Output the [X, Y] coordinate of the center of the cell containing the given text.  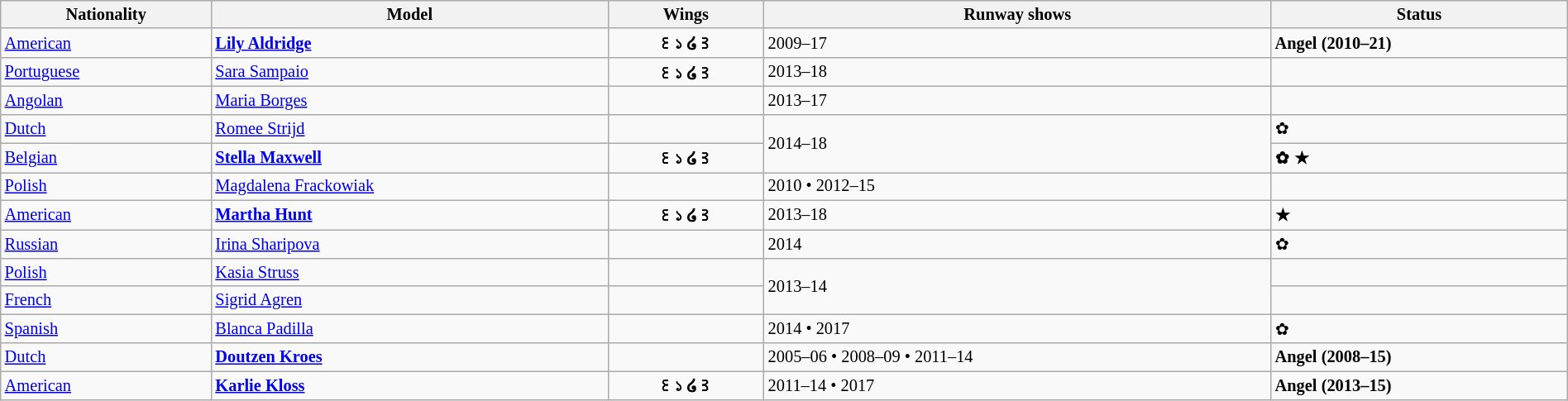
Doutzen Kroes [410, 357]
Stella Maxwell [410, 157]
Belgian [106, 157]
2009–17 [1017, 43]
Nationality [106, 14]
Portuguese [106, 71]
2010 • 2012–15 [1017, 186]
Russian [106, 243]
★ [1419, 215]
2014 [1017, 243]
Status [1419, 14]
Angel (2013–15) [1419, 385]
French [106, 300]
Romee Strijd [410, 129]
Irina Sharipova [410, 243]
2005–06 • 2008–09 • 2011–14 [1017, 357]
2014 • 2017 [1017, 329]
2014–18 [1017, 143]
✿ ★ [1419, 157]
Angolan [106, 100]
Maria Borges [410, 100]
Martha Hunt [410, 215]
Sara Sampaio [410, 71]
2013–17 [1017, 100]
Kasia Struss [410, 272]
Angel (2008–15) [1419, 357]
Runway shows [1017, 14]
Angel (2010–21) [1419, 43]
Magdalena Frackowiak [410, 186]
Blanca Padilla [410, 329]
Karlie Kloss [410, 385]
Wings [686, 14]
Sigrid Agren [410, 300]
Lily Aldridge [410, 43]
2011–14 • 2017 [1017, 385]
Spanish [106, 329]
Model [410, 14]
2013–14 [1017, 286]
